Capture the cell that displays the provided text and extract its (X, Y) central coordinate. 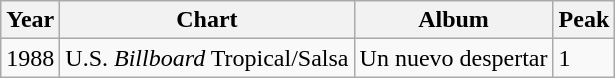
Year (30, 20)
Album (454, 20)
Un nuevo despertar (454, 58)
Peak (584, 20)
1988 (30, 58)
U.S. Billboard Tropical/Salsa (207, 58)
1 (584, 58)
Chart (207, 20)
